Output the (X, Y) coordinate of the center of the cell containing the given text.  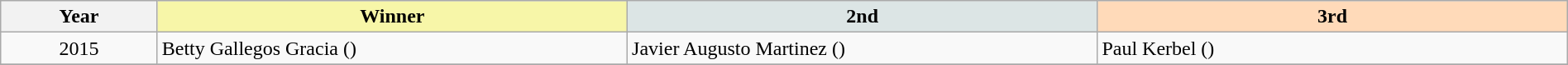
Javier Augusto Martinez () (863, 48)
Year (79, 17)
2nd (863, 17)
Winner (392, 17)
Paul Kerbel () (1332, 48)
3rd (1332, 17)
2015 (79, 48)
Betty Gallegos Gracia () (392, 48)
